Scan for the cell matching the given text and deliver its [x, y] coordinate at center. 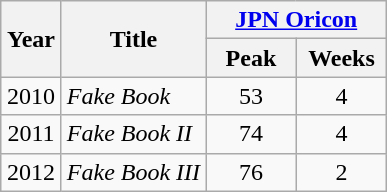
2010 [32, 96]
Title [133, 39]
Fake Book II [133, 134]
53 [252, 96]
Year [32, 39]
Fake Book [133, 96]
Weeks [342, 58]
2012 [32, 172]
2 [342, 172]
2011 [32, 134]
Peak [252, 58]
Fake Book III [133, 172]
76 [252, 172]
74 [252, 134]
JPN Oricon [296, 20]
